Pinpoint the cell where the given text exists, returning its [x, y] midpoint coordinate. 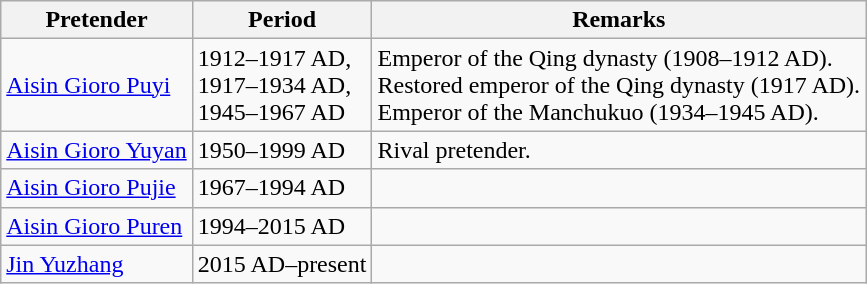
Emperor of the Qing dynasty (1908–1912 AD).Restored emperor of the Qing dynasty (1917 AD).Emperor of the Manchukuo (1934–1945 AD). [619, 85]
Remarks [619, 20]
Aisin Gioro Puyi [97, 85]
Period [282, 20]
2015 AD–present [282, 264]
1912–1917 AD,1917–1934 AD,1945–1967 AD [282, 85]
Aisin Gioro Yuyan [97, 150]
Aisin Gioro Pujie [97, 188]
Pretender [97, 20]
Aisin Gioro Puren [97, 226]
1967–1994 AD [282, 188]
Jin Yuzhang [97, 264]
1994–2015 AD [282, 226]
1950–1999 AD [282, 150]
Rival pretender. [619, 150]
